Locate the cell with the specified text and output its (x, y) center coordinate. 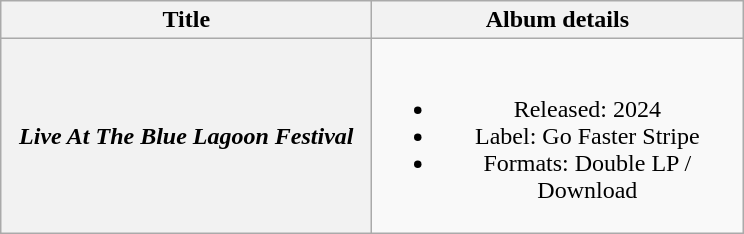
Title (186, 20)
Live At The Blue Lagoon Festival (186, 136)
Released: 2024Label: Go Faster StripeFormats: Double LP / Download (558, 136)
Album details (558, 20)
